Output the (x, y) coordinate of the center of the cell containing the given text.  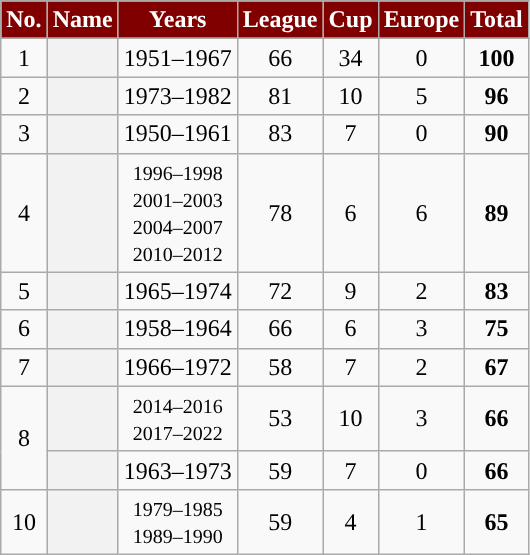
Europe (422, 20)
Years (178, 20)
Cup (350, 20)
1973–1982 (178, 96)
1996–1998 2001–2003 2004–2007 2010–2012 (178, 212)
1979–1985 1989–1990 (178, 522)
89 (497, 212)
1963–1973 (178, 470)
65 (497, 522)
Name (82, 20)
Total (497, 20)
2014–2016 2017–2022 (178, 418)
League (280, 20)
96 (497, 96)
81 (280, 96)
1951–1967 (178, 58)
78 (280, 212)
9 (350, 291)
90 (497, 134)
75 (497, 329)
100 (497, 58)
1966–1972 (178, 367)
1950–1961 (178, 134)
No. (24, 20)
8 (24, 438)
67 (497, 367)
58 (280, 367)
72 (280, 291)
1958–1964 (178, 329)
34 (350, 58)
53 (280, 418)
1965–1974 (178, 291)
